Pinpoint the cell where the given text exists, returning its (x, y) midpoint coordinate. 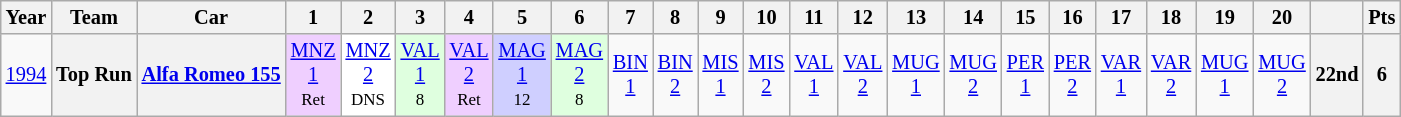
Team (94, 17)
VAL2Ret (468, 75)
14 (974, 17)
2 (368, 17)
MAG28 (580, 75)
VAL18 (420, 75)
20 (1282, 17)
15 (1026, 17)
MIS1 (721, 75)
12 (862, 17)
18 (1171, 17)
Year (26, 17)
Top Run (94, 75)
Pts (1382, 17)
MAG112 (522, 75)
1994 (26, 75)
MIS2 (766, 75)
VAR1 (1121, 75)
17 (1121, 17)
4 (468, 17)
PER1 (1026, 75)
Alfa Romeo 155 (212, 75)
22nd (1338, 75)
10 (766, 17)
MNZ1Ret (314, 75)
BIN2 (676, 75)
VAL2 (862, 75)
5 (522, 17)
1 (314, 17)
16 (1072, 17)
7 (630, 17)
8 (676, 17)
9 (721, 17)
MNZ2DNS (368, 75)
Car (212, 17)
BIN1 (630, 75)
13 (916, 17)
PER2 (1072, 75)
3 (420, 17)
VAR2 (1171, 75)
19 (1224, 17)
11 (814, 17)
VAL1 (814, 75)
